Extract the [x, y] coordinate from the center of the cell holding the provided text.  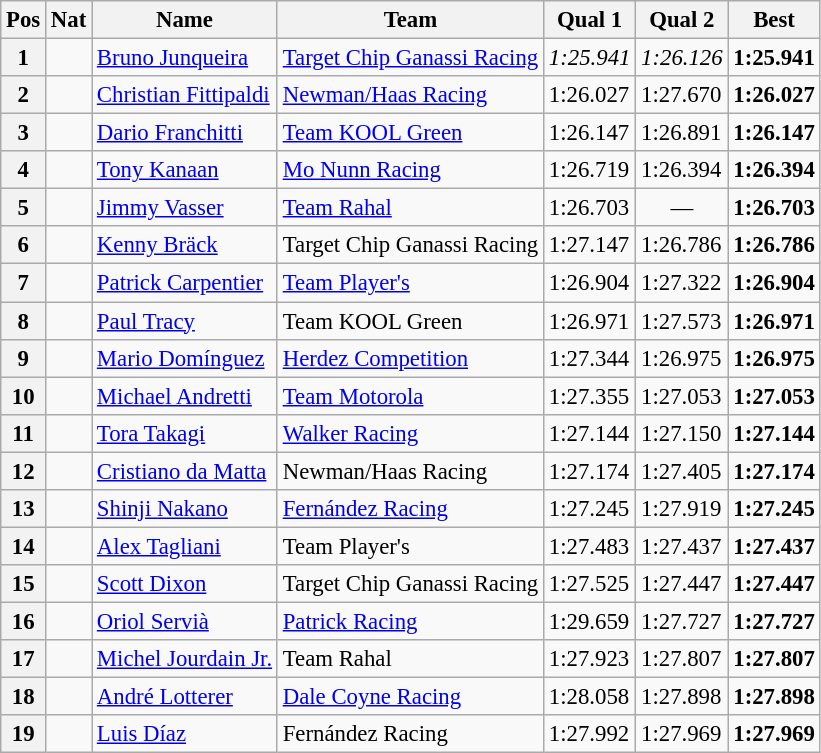
Mario Domínguez [185, 358]
1:27.322 [682, 283]
Patrick Racing [410, 621]
15 [24, 584]
8 [24, 321]
Michael Andretti [185, 396]
1:27.344 [589, 358]
Tony Kanaan [185, 170]
5 [24, 208]
Name [185, 20]
Dale Coyne Racing [410, 697]
1:28.058 [589, 697]
1:27.150 [682, 433]
11 [24, 433]
1:26.126 [682, 58]
2 [24, 95]
Shinji Nakano [185, 509]
Qual 2 [682, 20]
Cristiano da Matta [185, 471]
Qual 1 [589, 20]
Mo Nunn Racing [410, 170]
Walker Racing [410, 433]
Dario Franchitti [185, 133]
Team Motorola [410, 396]
1 [24, 58]
18 [24, 697]
17 [24, 659]
1:27.405 [682, 471]
André Lotterer [185, 697]
Scott Dixon [185, 584]
3 [24, 133]
Paul Tracy [185, 321]
12 [24, 471]
6 [24, 245]
1:27.573 [682, 321]
1:26.891 [682, 133]
1:27.670 [682, 95]
1:27.923 [589, 659]
1:27.992 [589, 734]
1:27.147 [589, 245]
1:27.525 [589, 584]
Pos [24, 20]
Michel Jourdain Jr. [185, 659]
10 [24, 396]
14 [24, 546]
Herdez Competition [410, 358]
Tora Takagi [185, 433]
1:27.483 [589, 546]
Patrick Carpentier [185, 283]
Christian Fittipaldi [185, 95]
Alex Tagliani [185, 546]
Kenny Bräck [185, 245]
Nat [69, 20]
Luis Díaz [185, 734]
19 [24, 734]
Oriol Servià [185, 621]
4 [24, 170]
Best [774, 20]
1:26.719 [589, 170]
Bruno Junqueira [185, 58]
Team [410, 20]
1:29.659 [589, 621]
1:27.355 [589, 396]
1:27.919 [682, 509]
— [682, 208]
16 [24, 621]
Jimmy Vasser [185, 208]
13 [24, 509]
7 [24, 283]
9 [24, 358]
